Detect which cell encompasses the target text, then output its [X, Y] center coordinate. 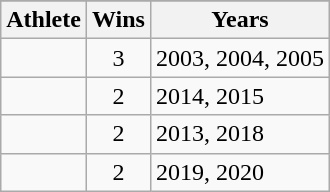
Athlete [44, 20]
2003, 2004, 2005 [240, 58]
3 [118, 58]
2014, 2015 [240, 96]
2013, 2018 [240, 134]
Years [240, 20]
Wins [118, 20]
2019, 2020 [240, 172]
